Find where the given text appears and provide that cell's center as [X, Y] coordinate. 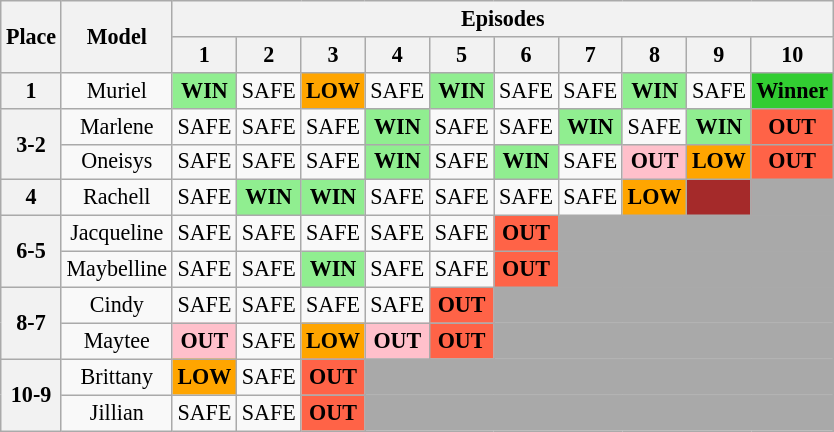
6 [526, 54]
Winner [792, 90]
Muriel [116, 90]
Place [32, 36]
Episodes [502, 18]
Marlene [116, 126]
7 [590, 54]
3 [333, 54]
6-5 [32, 251]
Cindy [116, 305]
Rachell [116, 198]
8 [654, 54]
Brittany [116, 377]
Oneisys [116, 162]
Model [116, 36]
Maybelline [116, 269]
10-9 [32, 395]
Jacqueline [116, 233]
8-7 [32, 323]
Maytee [116, 341]
3-2 [32, 144]
2 [269, 54]
10 [792, 54]
9 [719, 54]
5 [461, 54]
Jillian [116, 412]
